Detect which cell encompasses the target text, then output its [X, Y] center coordinate. 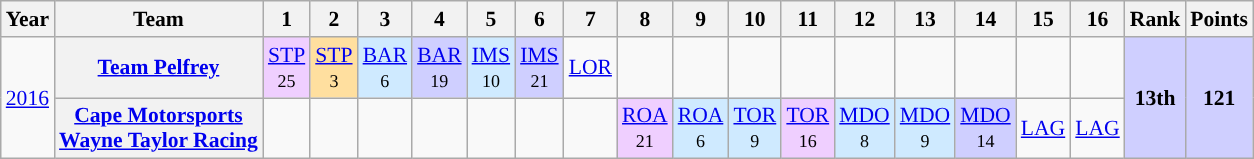
3 [386, 19]
14 [986, 19]
Team Pelfrey [158, 68]
Points [1219, 19]
13 [926, 19]
MDO9 [926, 128]
ROA21 [645, 128]
LOR [590, 68]
15 [1043, 19]
IMS10 [492, 68]
7 [590, 19]
IMS21 [540, 68]
STP3 [334, 68]
Year [28, 19]
BAR6 [386, 68]
Rank [1156, 19]
5 [492, 19]
2 [334, 19]
12 [864, 19]
11 [808, 19]
BAR19 [440, 68]
10 [754, 19]
16 [1097, 19]
TOR9 [754, 128]
8 [645, 19]
121 [1219, 98]
2016 [28, 98]
6 [540, 19]
Team [158, 19]
Cape Motorsports Wayne Taylor Racing [158, 128]
ROA6 [701, 128]
9 [701, 19]
MDO8 [864, 128]
MDO14 [986, 128]
13th [1156, 98]
1 [286, 19]
4 [440, 19]
STP25 [286, 68]
TOR16 [808, 128]
